Identify which cell holds the provided text, then report its (x, y) central coordinate. 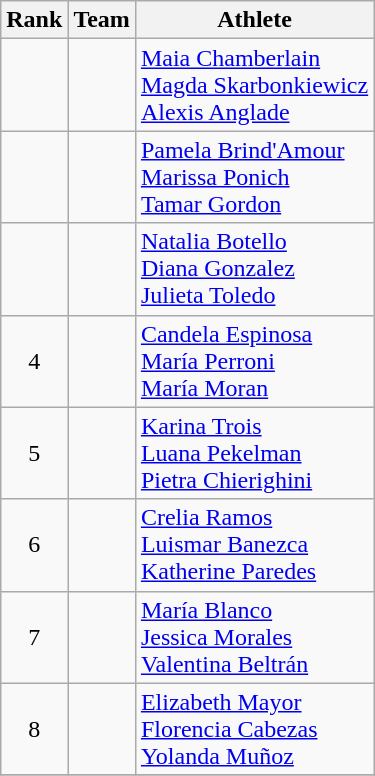
María BlancoJessica MoralesValentina Beltrán (254, 637)
Athlete (254, 20)
6 (34, 545)
Crelia RamosLuismar BanezcaKatherine Paredes (254, 545)
Team (102, 20)
Candela EspinosaMaría PerroniMaría Moran (254, 361)
7 (34, 637)
Pamela Brind'AmourMarissa PonichTamar Gordon (254, 177)
Karina TroisLuana PekelmanPietra Chierighini (254, 453)
4 (34, 361)
Rank (34, 20)
Elizabeth MayorFlorencia CabezasYolanda Muñoz (254, 729)
Maia ChamberlainMagda SkarbonkiewiczAlexis Anglade (254, 85)
5 (34, 453)
8 (34, 729)
Natalia BotelloDiana GonzalezJulieta Toledo (254, 269)
